Capture the cell that displays the provided text and extract its (X, Y) central coordinate. 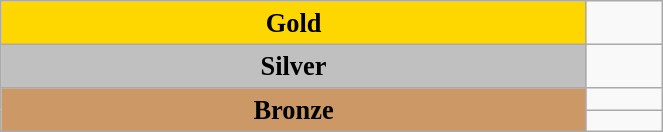
Gold (294, 22)
Bronze (294, 109)
Silver (294, 66)
